Output the [X, Y] coordinate of the center of the cell containing the given text.  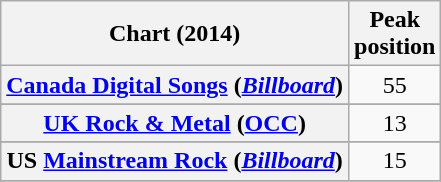
UK Rock & Metal (OCC) [175, 123]
Peakposition [395, 34]
13 [395, 123]
Canada Digital Songs (Billboard) [175, 85]
55 [395, 85]
US Mainstream Rock (Billboard) [175, 161]
Chart (2014) [175, 34]
15 [395, 161]
